For the text-containing cell, return its midpoint in [X, Y] coordinate format. 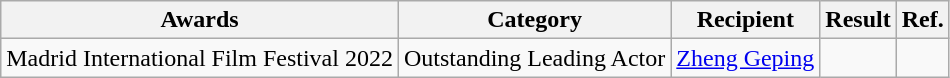
Zheng Geping [746, 58]
Result [858, 20]
Ref. [922, 20]
Recipient [746, 20]
Awards [200, 20]
Category [534, 20]
Outstanding Leading Actor [534, 58]
Madrid International Film Festival 2022 [200, 58]
